Find where the given text appears and provide that cell's center as [x, y] coordinate. 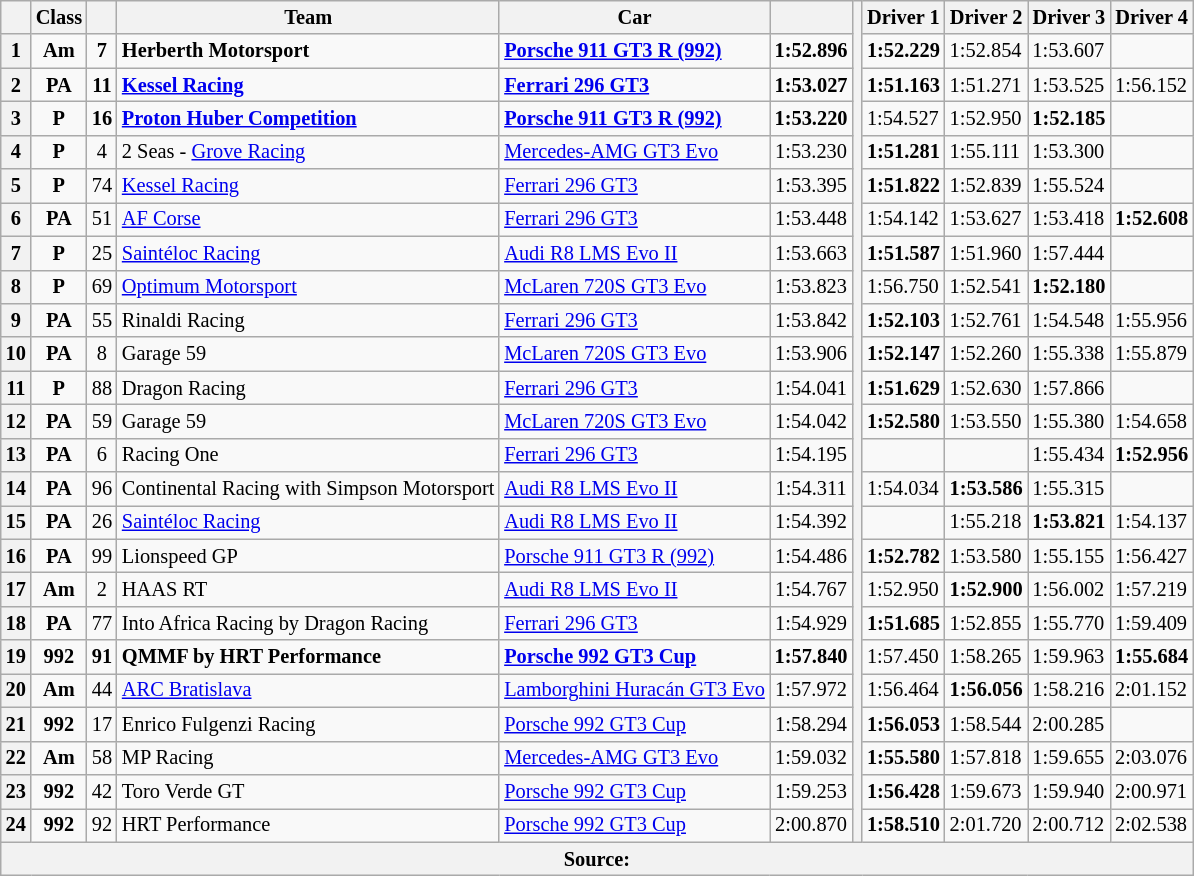
1:52.580 [904, 421]
3 [16, 118]
1:54.929 [812, 623]
1:54.041 [812, 388]
Lionspeed GP [308, 556]
1:51.685 [904, 623]
Continental Racing with Simpson Motorsport [308, 489]
Driver 1 [904, 17]
10 [16, 354]
1:54.767 [812, 589]
1:58.510 [904, 825]
1:55.879 [1152, 354]
1:56.750 [904, 287]
1:52.147 [904, 354]
1:58.544 [986, 724]
1:53.395 [812, 186]
1:55.684 [1152, 657]
1:57.219 [1152, 589]
1:53.586 [986, 489]
1:53.627 [986, 219]
2:03.076 [1152, 758]
Optimum Motorsport [308, 287]
1:57.866 [1070, 388]
1:59.655 [1070, 758]
2:00.285 [1070, 724]
1:52.956 [1152, 455]
2:00.971 [1152, 791]
MP Racing [308, 758]
1:55.524 [1070, 186]
1:53.550 [986, 421]
1:51.587 [904, 253]
Toro Verde GT [308, 791]
1:59.409 [1152, 623]
Class [59, 17]
Team [308, 17]
1:55.380 [1070, 421]
18 [16, 623]
26 [102, 522]
1:55.155 [1070, 556]
13 [16, 455]
HAAS RT [308, 589]
1:56.053 [904, 724]
55 [102, 320]
1:54.658 [1152, 421]
1:54.034 [904, 489]
1:53.821 [1070, 522]
Lamborghini Huracán GT3 Evo [634, 690]
1:56.464 [904, 690]
1:52.630 [986, 388]
1:52.839 [986, 186]
1:54.486 [812, 556]
1:55.580 [904, 758]
1:52.608 [1152, 219]
1:52.761 [986, 320]
22 [16, 758]
1:53.027 [812, 85]
1:54.392 [812, 522]
1:51.163 [904, 85]
Source: [597, 859]
1:53.607 [1070, 51]
74 [102, 186]
1:52.103 [904, 320]
AF Corse [308, 219]
69 [102, 287]
1:52.900 [986, 589]
1:53.663 [812, 253]
1:54.311 [812, 489]
1:51.960 [986, 253]
1:51.822 [904, 186]
1:52.541 [986, 287]
Enrico Fulgenzi Racing [308, 724]
12 [16, 421]
1:54.195 [812, 455]
1:56.056 [986, 690]
1:51.629 [904, 388]
2 Seas - Grove Racing [308, 152]
20 [16, 690]
1:56.152 [1152, 85]
Proton Huber Competition [308, 118]
9 [16, 320]
1:53.580 [986, 556]
1:55.111 [986, 152]
77 [102, 623]
88 [102, 388]
1:53.230 [812, 152]
1:55.434 [1070, 455]
58 [102, 758]
1:57.450 [904, 657]
1:57.818 [986, 758]
99 [102, 556]
1:57.444 [1070, 253]
1:57.972 [812, 690]
5 [16, 186]
2:01.152 [1152, 690]
1:52.896 [812, 51]
51 [102, 219]
Racing One [308, 455]
1:59.940 [1070, 791]
14 [16, 489]
1:53.448 [812, 219]
ARC Bratislava [308, 690]
15 [16, 522]
1:54.137 [1152, 522]
1:52.260 [986, 354]
24 [16, 825]
19 [16, 657]
59 [102, 421]
1:58.265 [986, 657]
Into Africa Racing by Dragon Racing [308, 623]
Driver 3 [1070, 17]
1:58.216 [1070, 690]
1:59.963 [1070, 657]
QMMF by HRT Performance [308, 657]
1:53.300 [1070, 152]
Driver 2 [986, 17]
1:53.842 [812, 320]
1:53.525 [1070, 85]
1:57.840 [812, 657]
2:01.720 [986, 825]
1:51.281 [904, 152]
1:56.002 [1070, 589]
1:53.906 [812, 354]
23 [16, 791]
1:55.218 [986, 522]
1:54.042 [812, 421]
1:56.428 [904, 791]
Herberth Motorsport [308, 51]
1:54.142 [904, 219]
1:52.782 [904, 556]
Driver 4 [1152, 17]
1:56.427 [1152, 556]
1:55.338 [1070, 354]
42 [102, 791]
91 [102, 657]
1:59.673 [986, 791]
Rinaldi Racing [308, 320]
2:00.712 [1070, 825]
1 [16, 51]
1:54.527 [904, 118]
96 [102, 489]
2:00.870 [812, 825]
1:58.294 [812, 724]
HRT Performance [308, 825]
Car [634, 17]
44 [102, 690]
1:51.271 [986, 85]
1:52.185 [1070, 118]
1:53.823 [812, 287]
1:52.229 [904, 51]
1:55.770 [1070, 623]
92 [102, 825]
1:53.418 [1070, 219]
25 [102, 253]
21 [16, 724]
2:02.538 [1152, 825]
1:52.855 [986, 623]
Dragon Racing [308, 388]
1:55.315 [1070, 489]
1:52.180 [1070, 287]
1:54.548 [1070, 320]
1:59.032 [812, 758]
1:52.854 [986, 51]
1:59.253 [812, 791]
1:53.220 [812, 118]
1:55.956 [1152, 320]
